Scan for the cell matching the given text and deliver its (x, y) coordinate at center. 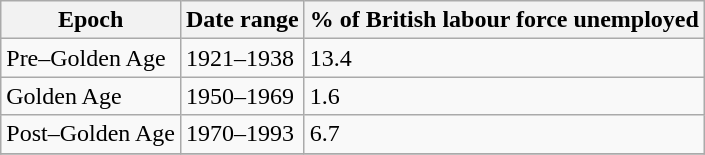
Date range (242, 20)
1.6 (504, 96)
% of British labour force unemployed (504, 20)
1921–1938 (242, 58)
1950–1969 (242, 96)
13.4 (504, 58)
6.7 (504, 134)
Golden Age (91, 96)
Epoch (91, 20)
1970–1993 (242, 134)
Pre–Golden Age (91, 58)
Post–Golden Age (91, 134)
